Identify which cell holds the provided text, then report its (x, y) central coordinate. 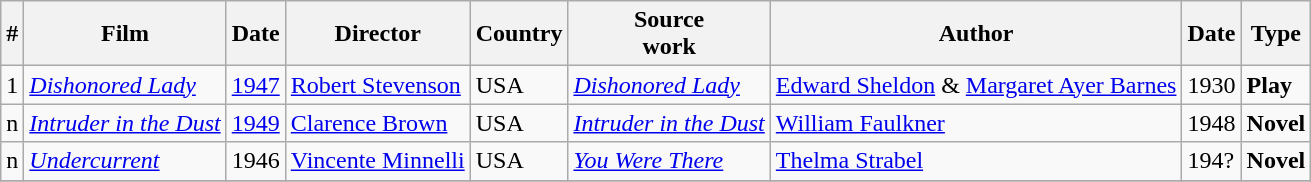
Author (976, 34)
1948 (1212, 123)
194? (1212, 161)
Director (378, 34)
Play (1276, 85)
Clarence Brown (378, 123)
1 (12, 85)
Undercurrent (125, 161)
Sourcework (669, 34)
William Faulkner (976, 123)
Vincente Minnelli (378, 161)
Thelma Strabel (976, 161)
Edward Sheldon & Margaret Ayer Barnes (976, 85)
# (12, 34)
Type (1276, 34)
1947 (256, 85)
1946 (256, 161)
Country (519, 34)
You Were There (669, 161)
1930 (1212, 85)
Film (125, 34)
Robert Stevenson (378, 85)
1949 (256, 123)
